Return (X, Y) of the center of cell containing provided text 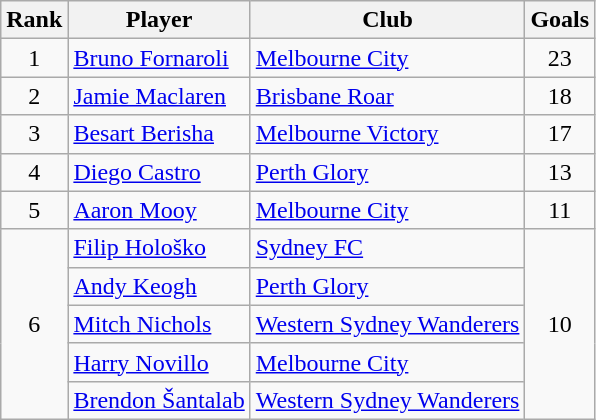
Diego Castro (159, 172)
5 (34, 210)
Besart Berisha (159, 134)
17 (560, 134)
Mitch Nichols (159, 324)
Sydney FC (388, 248)
Filip Hološko (159, 248)
10 (560, 324)
Andy Keogh (159, 286)
1 (34, 58)
Brendon Šantalab (159, 400)
Bruno Fornaroli (159, 58)
Jamie Maclaren (159, 96)
Goals (560, 20)
18 (560, 96)
11 (560, 210)
Brisbane Roar (388, 96)
13 (560, 172)
2 (34, 96)
Player (159, 20)
6 (34, 324)
Rank (34, 20)
Harry Novillo (159, 362)
Melbourne Victory (388, 134)
Club (388, 20)
23 (560, 58)
3 (34, 134)
4 (34, 172)
Aaron Mooy (159, 210)
